From the cell containing the given text, extract its center point as [X, Y] coordinate. 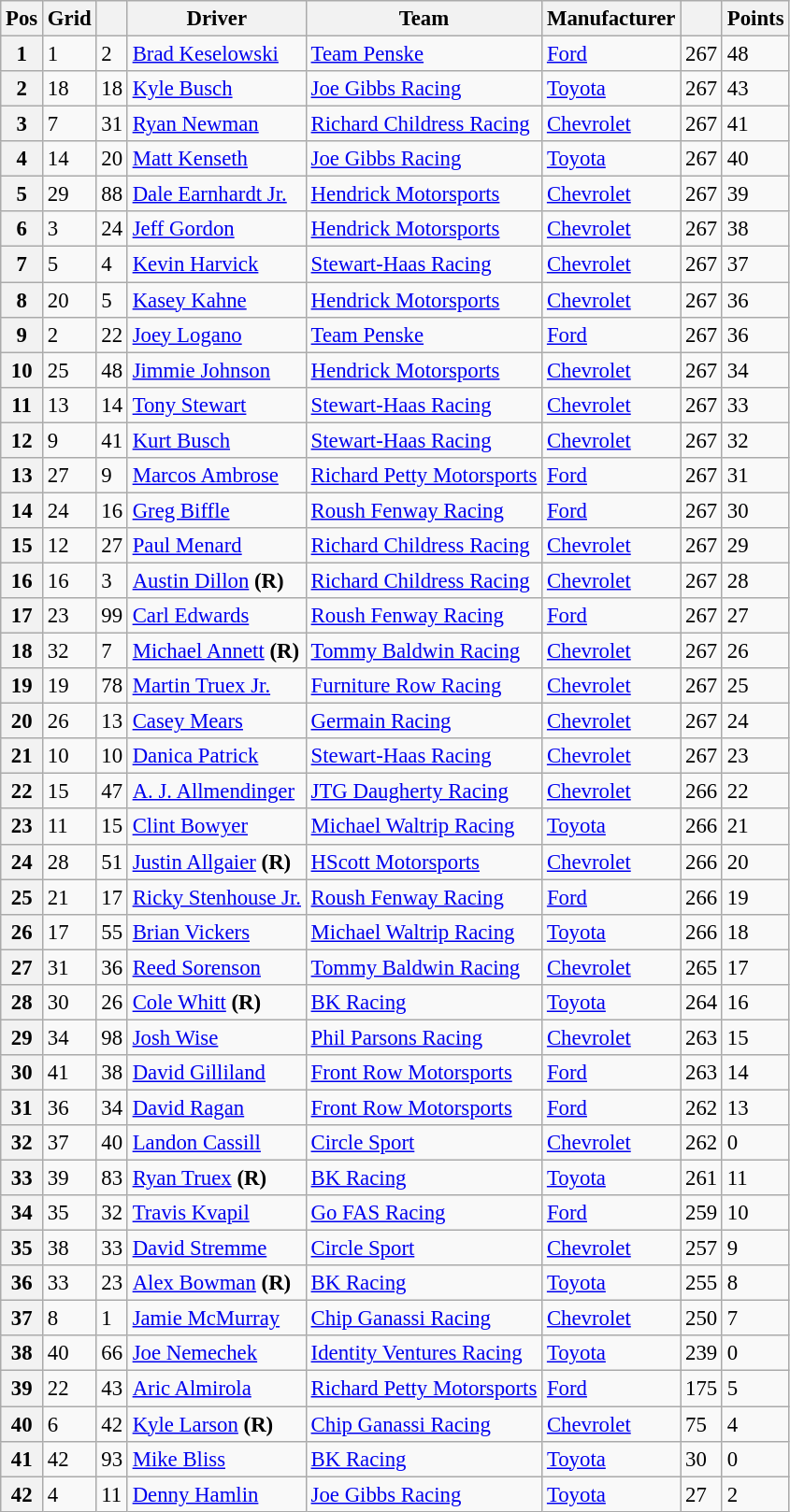
Marcos Ambrose [217, 476]
Matt Kenseth [217, 159]
Justin Allgaier (R) [217, 862]
David Stremme [217, 1248]
261 [701, 1178]
Greg Biffle [217, 510]
Carl Edwards [217, 616]
HScott Motorsports [424, 862]
Martin Truex Jr. [217, 686]
Landon Cassill [217, 1143]
Casey Mears [217, 721]
265 [701, 967]
Kasey Kahne [217, 300]
75 [701, 1424]
David Gilliland [217, 1073]
Danica Patrick [217, 756]
Ricky Stenhouse Jr. [217, 897]
99 [112, 616]
Aric Almirola [217, 1389]
Furniture Row Racing [424, 686]
Jeff Gordon [217, 229]
Kevin Harvick [217, 264]
Ryan Newman [217, 124]
88 [112, 194]
Manufacturer [611, 19]
Jimmie Johnson [217, 370]
259 [701, 1213]
Team [424, 19]
Denny Hamlin [217, 1494]
Dale Earnhardt Jr. [217, 194]
Mike Bliss [217, 1459]
Kurt Busch [217, 440]
Michael Annett (R) [217, 651]
Points [755, 19]
Brian Vickers [217, 932]
Reed Sorenson [217, 967]
A. J. Allmendinger [217, 792]
257 [701, 1248]
51 [112, 862]
175 [701, 1389]
Joey Logano [217, 335]
Kyle Larson (R) [217, 1424]
Tony Stewart [217, 405]
93 [112, 1459]
264 [701, 1003]
JTG Daugherty Racing [424, 792]
Jamie McMurray [217, 1319]
Cole Whitt (R) [217, 1003]
Kyle Busch [217, 89]
250 [701, 1319]
Driver [217, 19]
Austin Dillon (R) [217, 580]
Joe Nemechek [217, 1354]
83 [112, 1178]
David Ragan [217, 1107]
Paul Menard [217, 546]
Go FAS Racing [424, 1213]
Travis Kvapil [217, 1213]
Grid [69, 19]
Alex Bowman (R) [217, 1283]
55 [112, 932]
Ryan Truex (R) [217, 1178]
239 [701, 1354]
Josh Wise [217, 1037]
Phil Parsons Racing [424, 1037]
47 [112, 792]
Pos [22, 19]
Clint Bowyer [217, 827]
Germain Racing [424, 721]
66 [112, 1354]
98 [112, 1037]
255 [701, 1283]
Identity Ventures Racing [424, 1354]
Brad Keselowski [217, 54]
78 [112, 686]
